Search for the cell housing the specified text and yield its [x, y] center coordinate. 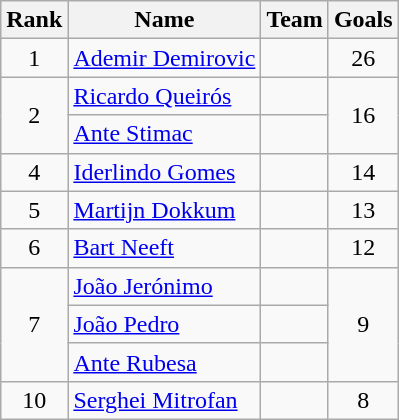
12 [363, 248]
Bart Neeft [164, 248]
Ademir Demirovic [164, 58]
10 [34, 400]
9 [363, 324]
6 [34, 248]
João Jerónimo [164, 286]
14 [363, 172]
16 [363, 115]
26 [363, 58]
Ante Stimac [164, 134]
8 [363, 400]
Rank [34, 20]
Name [164, 20]
5 [34, 210]
Team [295, 20]
1 [34, 58]
Ante Rubesa [164, 362]
João Pedro [164, 324]
7 [34, 324]
Serghei Mitrofan [164, 400]
Martijn Dokkum [164, 210]
2 [34, 115]
Iderlindo Gomes [164, 172]
Ricardo Queirós [164, 96]
Goals [363, 20]
4 [34, 172]
13 [363, 210]
